Search for the cell housing the specified text and yield its (x, y) center coordinate. 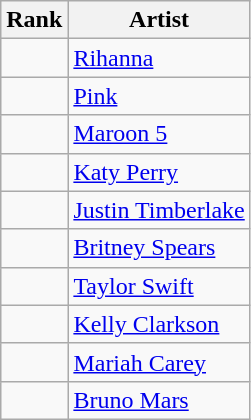
Rihanna (159, 58)
Mariah Carey (159, 362)
Britney Spears (159, 248)
Rank (34, 20)
Maroon 5 (159, 134)
Artist (159, 20)
Taylor Swift (159, 286)
Katy Perry (159, 172)
Bruno Mars (159, 400)
Pink (159, 96)
Justin Timberlake (159, 210)
Kelly Clarkson (159, 324)
